Scan for the cell matching the given text and deliver its (X, Y) coordinate at center. 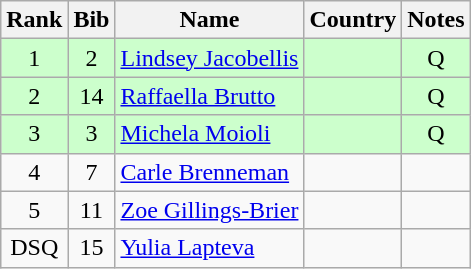
Notes (436, 20)
Rank (34, 20)
Yulia Lapteva (210, 248)
15 (92, 248)
Michela Moioli (210, 134)
14 (92, 96)
7 (92, 172)
Name (210, 20)
Bib (92, 20)
4 (34, 172)
Carle Brenneman (210, 172)
Raffaella Brutto (210, 96)
5 (34, 210)
Zoe Gillings-Brier (210, 210)
DSQ (34, 248)
1 (34, 58)
11 (92, 210)
Country (353, 20)
Lindsey Jacobellis (210, 58)
